Find where the given text appears and provide that cell's center as (x, y) coordinate. 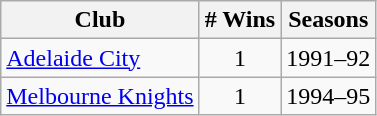
1994–95 (328, 96)
Club (100, 20)
Seasons (328, 20)
Adelaide City (100, 58)
1991–92 (328, 58)
# Wins (240, 20)
Melbourne Knights (100, 96)
